Determine the (X, Y) coordinate at the center of the cell enclosing the given text.  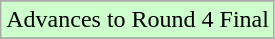
Advances to Round 4 Final (138, 20)
